Capture the cell that displays the provided text and extract its (X, Y) central coordinate. 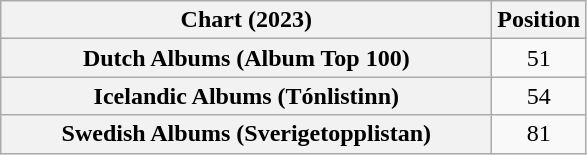
Chart (2023) (246, 20)
Swedish Albums (Sverigetopplistan) (246, 134)
54 (539, 96)
Dutch Albums (Album Top 100) (246, 58)
81 (539, 134)
Position (539, 20)
51 (539, 58)
Icelandic Albums (Tónlistinn) (246, 96)
